Scan for the cell matching the given text and deliver its (X, Y) coordinate at center. 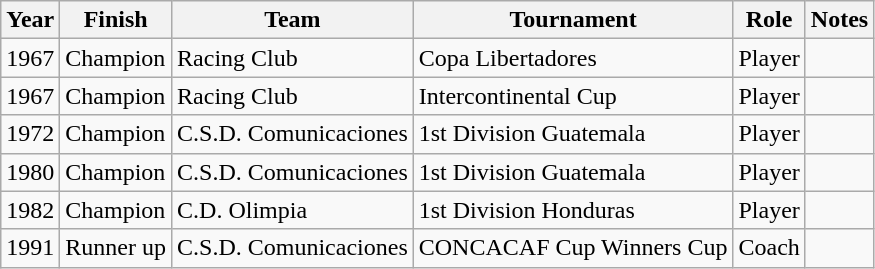
Tournament (573, 20)
Finish (116, 20)
1st Division Honduras (573, 210)
Runner up (116, 248)
CONCACAF Cup Winners Cup (573, 248)
1980 (30, 172)
1982 (30, 210)
C.D. Olimpia (293, 210)
Notes (839, 20)
Team (293, 20)
Copa Libertadores (573, 58)
Intercontinental Cup (573, 96)
Role (769, 20)
Year (30, 20)
1991 (30, 248)
1972 (30, 134)
Coach (769, 248)
